Return the (x, y) coordinate for the center point of the cell that contains the specified text.  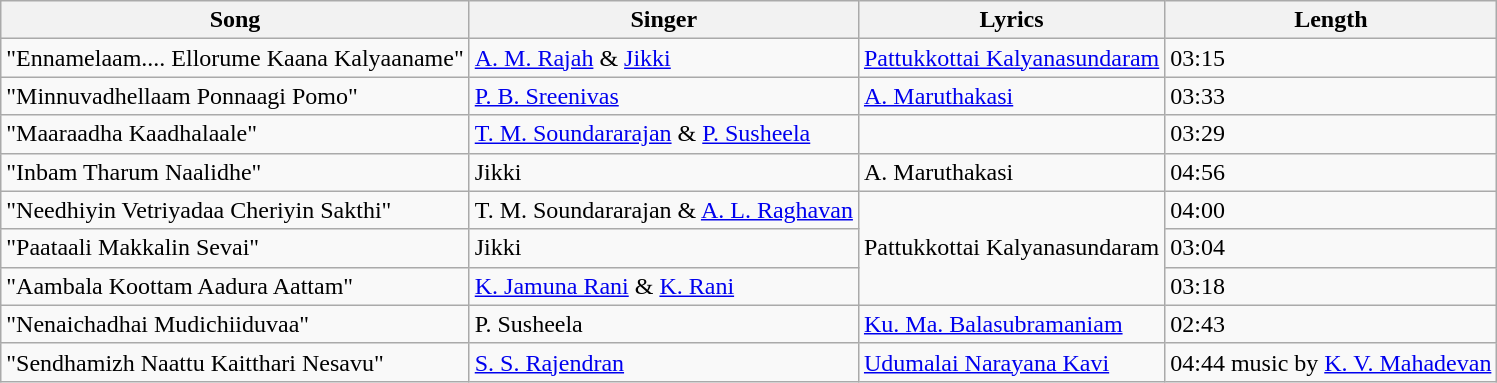
Udumalai Narayana Kavi (1011, 362)
"Ennamelaam.... Ellorume Kaana Kalyaaname" (235, 58)
S. S. Rajendran (664, 362)
T. M. Soundararajan & A. L. Raghavan (664, 210)
A. M. Rajah & Jikki (664, 58)
03:29 (1331, 134)
Song (235, 20)
04:00 (1331, 210)
Lyrics (1011, 20)
"Maaraadha Kaadhalaale" (235, 134)
03:15 (1331, 58)
"Minnuvadhellaam Ponnaagi Pomo" (235, 96)
02:43 (1331, 324)
Ku. Ma. Balasubramaniam (1011, 324)
04:56 (1331, 172)
03:04 (1331, 248)
P. Susheela (664, 324)
P. B. Sreenivas (664, 96)
T. M. Soundararajan & P. Susheela (664, 134)
03:33 (1331, 96)
03:18 (1331, 286)
"Paataali Makkalin Sevai" (235, 248)
"Nenaichadhai Mudichiiduvaa" (235, 324)
Length (1331, 20)
"Sendhamizh Naattu Kaitthari Nesavu" (235, 362)
"Needhiyin Vetriyadaa Cheriyin Sakthi" (235, 210)
Singer (664, 20)
04:44 music by K. V. Mahadevan (1331, 362)
K. Jamuna Rani & K. Rani (664, 286)
"Inbam Tharum Naalidhe" (235, 172)
"Aambala Koottam Aadura Aattam" (235, 286)
